Determine the [X, Y] coordinate at the center of the cell enclosing the given text.  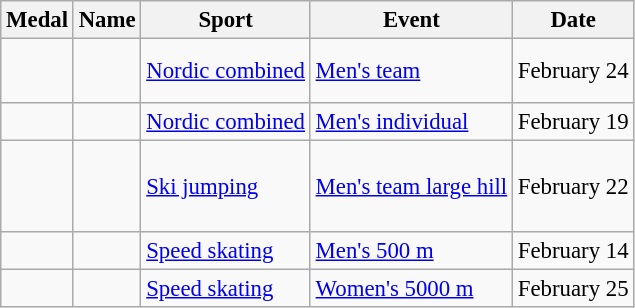
Event [411, 20]
February 25 [574, 289]
Women's 5000 m [411, 289]
February 24 [574, 72]
Ski jumping [226, 187]
Name [107, 20]
February 14 [574, 251]
Date [574, 20]
Men's 500 m [411, 251]
February 19 [574, 122]
Medal [38, 20]
Men's team [411, 72]
February 22 [574, 187]
Men's individual [411, 122]
Sport [226, 20]
Men's team large hill [411, 187]
